Find where the given text appears and provide that cell's center as (x, y) coordinate. 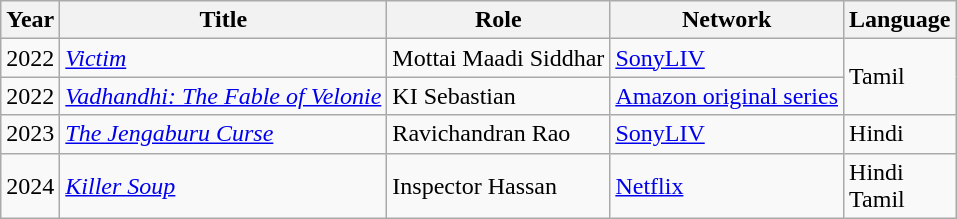
Vadhandhi: The Fable of Velonie (224, 96)
KI Sebastian (498, 96)
Amazon original series (727, 96)
Year (30, 20)
Mottai Maadi Siddhar (498, 58)
Killer Soup (224, 186)
Network (727, 20)
Ravichandran Rao (498, 134)
HindiTamil (900, 186)
The Jengaburu Curse (224, 134)
Role (498, 20)
Title (224, 20)
2024 (30, 186)
Inspector Hassan (498, 186)
Netflix (727, 186)
Hindi (900, 134)
Language (900, 20)
Tamil (900, 77)
2023 (30, 134)
Victim (224, 58)
